Scan for the cell matching the given text and deliver its [x, y] coordinate at center. 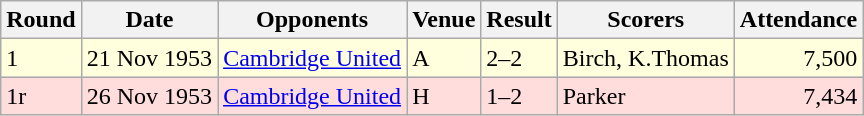
Attendance [798, 20]
2–2 [519, 58]
21 Nov 1953 [149, 58]
Result [519, 20]
26 Nov 1953 [149, 96]
Round [41, 20]
7,434 [798, 96]
1–2 [519, 96]
Opponents [312, 20]
1r [41, 96]
Birch, K.Thomas [646, 58]
Venue [444, 20]
Date [149, 20]
H [444, 96]
Scorers [646, 20]
Parker [646, 96]
A [444, 58]
1 [41, 58]
7,500 [798, 58]
